Search for the cell housing the specified text and yield its (x, y) center coordinate. 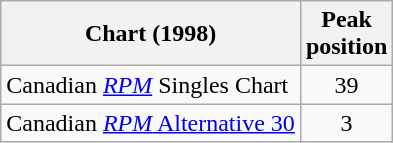
Canadian RPM Singles Chart (151, 85)
3 (346, 123)
Chart (1998) (151, 34)
Canadian RPM Alternative 30 (151, 123)
39 (346, 85)
Peakposition (346, 34)
